Find where the given text appears and provide that cell's center as (x, y) coordinate. 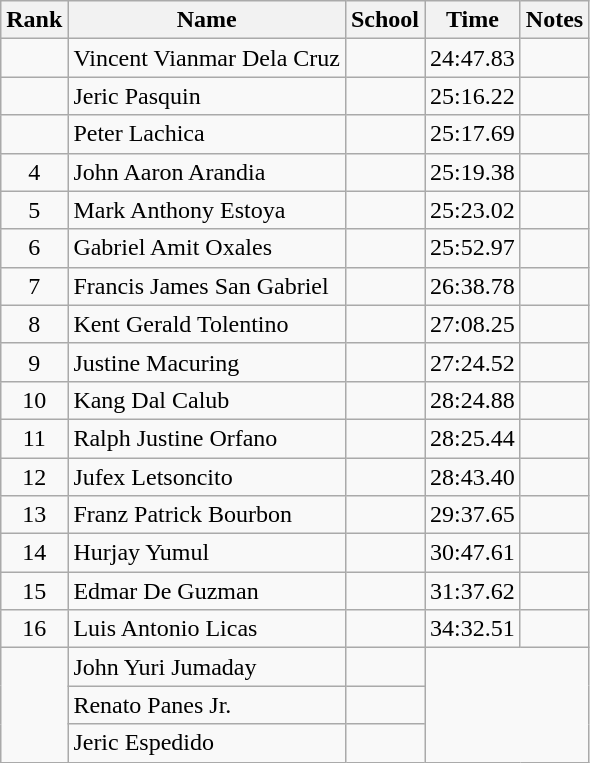
Jeric Pasquin (207, 96)
13 (34, 515)
10 (34, 400)
34:32.51 (473, 629)
Ralph Justine Orfano (207, 438)
Vincent Vianmar Dela Cruz (207, 58)
28:43.40 (473, 477)
Jeric Espedido (207, 743)
Mark Anthony Estoya (207, 210)
31:37.62 (473, 591)
Edmar De Guzman (207, 591)
School (384, 20)
5 (34, 210)
Notes (554, 20)
8 (34, 324)
Justine Macuring (207, 362)
27:24.52 (473, 362)
Luis Antonio Licas (207, 629)
25:16.22 (473, 96)
28:24.88 (473, 400)
24:47.83 (473, 58)
Jufex Letsoncito (207, 477)
Francis James San Gabriel (207, 286)
12 (34, 477)
John Aaron Arandia (207, 172)
29:37.65 (473, 515)
30:47.61 (473, 553)
Renato Panes Jr. (207, 705)
27:08.25 (473, 324)
26:38.78 (473, 286)
25:52.97 (473, 248)
4 (34, 172)
Rank (34, 20)
7 (34, 286)
Kent Gerald Tolentino (207, 324)
28:25.44 (473, 438)
25:17.69 (473, 134)
11 (34, 438)
9 (34, 362)
25:23.02 (473, 210)
Name (207, 20)
15 (34, 591)
Hurjay Yumul (207, 553)
Gabriel Amit Oxales (207, 248)
25:19.38 (473, 172)
Peter Lachica (207, 134)
Kang Dal Calub (207, 400)
John Yuri Jumaday (207, 667)
6 (34, 248)
16 (34, 629)
Time (473, 20)
14 (34, 553)
Franz Patrick Bourbon (207, 515)
